Output the [x, y] coordinate of the center of the cell containing the given text.  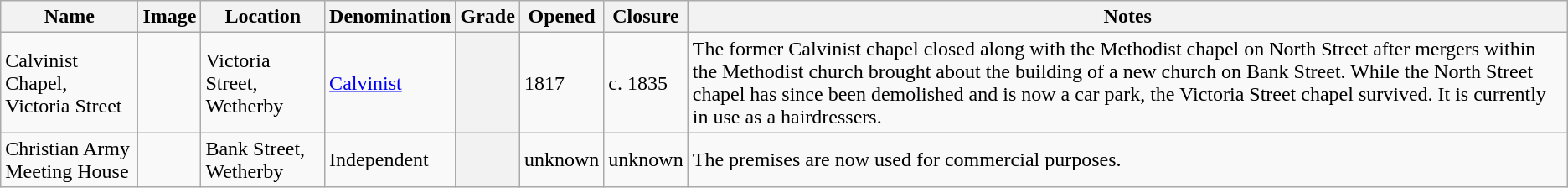
Christian Army Meeting House [70, 159]
Calvinist Chapel, Victoria Street [70, 82]
Location [263, 17]
Name [70, 17]
c. 1835 [646, 82]
Closure [646, 17]
Bank Street, Wetherby [263, 159]
Notes [1127, 17]
Opened [561, 17]
Grade [487, 17]
Calvinist [390, 82]
The premises are now used for commercial purposes. [1127, 159]
Independent [390, 159]
1817 [561, 82]
Image [169, 17]
Victoria Street, Wetherby [263, 82]
Denomination [390, 17]
